Pinpoint the cell where the given text exists, returning its (x, y) midpoint coordinate. 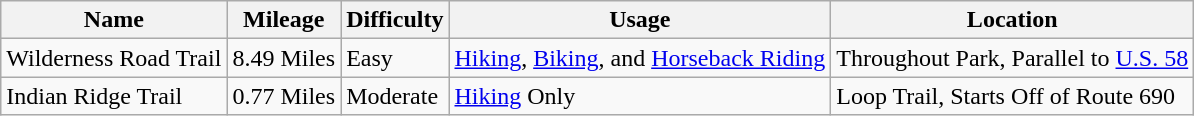
Moderate (395, 96)
0.77 Miles (284, 96)
8.49 Miles (284, 58)
Loop Trail, Starts Off of Route 690 (1012, 96)
Hiking, Biking, and Horseback Riding (640, 58)
Easy (395, 58)
Indian Ridge Trail (114, 96)
Hiking Only (640, 96)
Usage (640, 20)
Name (114, 20)
Location (1012, 20)
Throughout Park, Parallel to U.S. 58 (1012, 58)
Mileage (284, 20)
Wilderness Road Trail (114, 58)
Difficulty (395, 20)
